From the cell containing the given text, extract its center point as [x, y] coordinate. 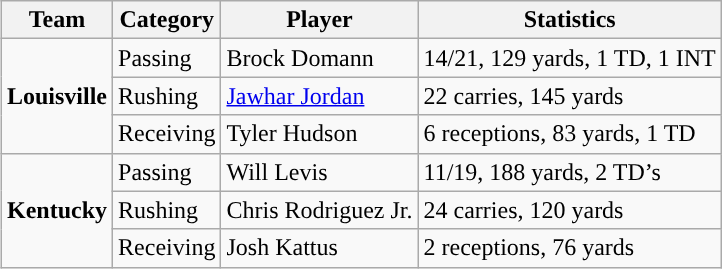
Will Levis [320, 172]
Player [320, 20]
Team [56, 20]
Josh Kattus [320, 248]
Louisville [56, 96]
Category [167, 20]
Tyler Hudson [320, 134]
11/19, 188 yards, 2 TD’s [570, 172]
22 carries, 145 yards [570, 96]
14/21, 129 yards, 1 TD, 1 INT [570, 58]
Kentucky [56, 210]
Statistics [570, 20]
Brock Domann [320, 58]
Chris Rodriguez Jr. [320, 210]
6 receptions, 83 yards, 1 TD [570, 134]
24 carries, 120 yards [570, 210]
2 receptions, 76 yards [570, 248]
Jawhar Jordan [320, 96]
